Determine the (x, y) coordinate at the center of the cell enclosing the given text.  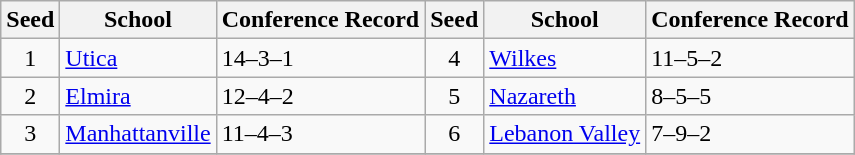
Manhattanville (138, 134)
11–5–2 (750, 58)
6 (454, 134)
Wilkes (565, 58)
5 (454, 96)
Elmira (138, 96)
7–9–2 (750, 134)
8–5–5 (750, 96)
Utica (138, 58)
12–4–2 (320, 96)
Lebanon Valley (565, 134)
2 (30, 96)
Nazareth (565, 96)
14–3–1 (320, 58)
11–4–3 (320, 134)
1 (30, 58)
4 (454, 58)
3 (30, 134)
